Locate the cell with the specified text and output its [X, Y] center coordinate. 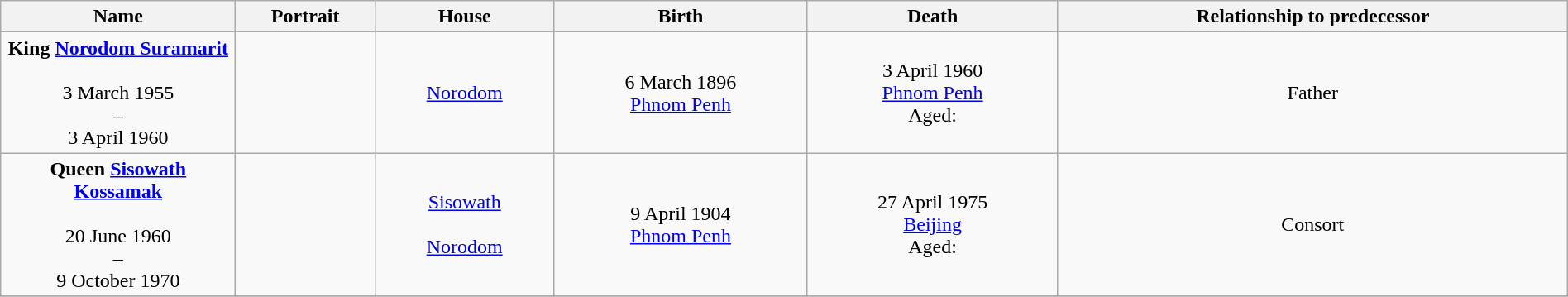
Father [1312, 93]
27 April 1975BeijingAged: [933, 225]
House [464, 17]
6 March 1896Phnom Penh [681, 93]
Queen Sisowath Kossamak20 June 1960–9 October 1970 [118, 225]
9 April 1904Phnom Penh [681, 225]
King Norodom Suramarit3 March 1955–3 April 1960 [118, 93]
Birth [681, 17]
3 April 1960Phnom PenhAged: [933, 93]
Consort [1312, 225]
Relationship to predecessor [1312, 17]
Name [118, 17]
Death [933, 17]
SisowathNorodom [464, 225]
Portrait [306, 17]
Norodom [464, 93]
